Extract the [X, Y] coordinate from the center of the cell holding the provided text.  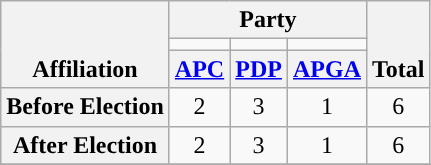
PDP [259, 69]
Total [399, 44]
After Election [86, 145]
APGA [326, 69]
Affiliation [86, 44]
Party [268, 20]
Before Election [86, 107]
APC [199, 69]
